Find where the given text appears and provide that cell's center as (x, y) coordinate. 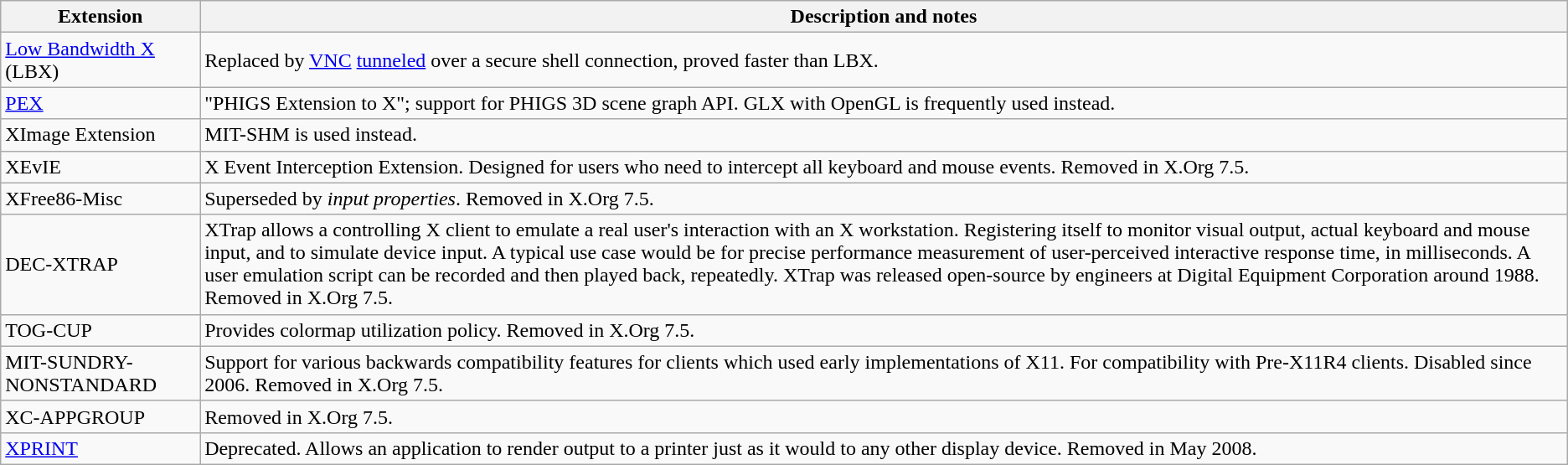
"PHIGS Extension to X"; support for PHIGS 3D scene graph API. GLX with OpenGL is frequently used instead. (885, 103)
XC-APPGROUP (101, 416)
MIT-SUNDRY-NONSTANDARD (101, 374)
XImage Extension (101, 135)
Superseded by input properties. Removed in X.Org 7.5. (885, 199)
Provides colormap utilization policy. Removed in X.Org 7.5. (885, 330)
DEC-XTRAP (101, 265)
Removed in X.Org 7.5. (885, 416)
XPRINT (101, 448)
PEX (101, 103)
Extension (101, 17)
XEvIE (101, 167)
MIT-SHM is used instead. (885, 135)
Low Bandwidth X (LBX) (101, 60)
X Event Interception Extension. Designed for users who need to intercept all keyboard and mouse events. Removed in X.Org 7.5. (885, 167)
Description and notes (885, 17)
TOG-CUP (101, 330)
Replaced by VNC tunneled over a secure shell connection, proved faster than LBX. (885, 60)
Deprecated. Allows an application to render output to a printer just as it would to any other display device. Removed in May 2008. (885, 448)
XFree86-Misc (101, 199)
